Return [X, Y] of the center of cell containing provided text 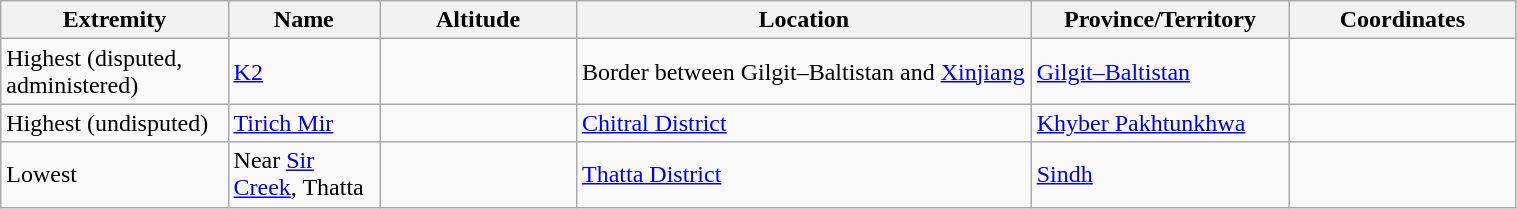
Border between Gilgit–Baltistan and Xinjiang [804, 72]
Near Sir Creek, Thatta [304, 174]
Highest (disputed, administered) [114, 72]
Highest (undisputed) [114, 123]
Altitude [478, 20]
Khyber Pakhtunkhwa [1160, 123]
K2 [304, 72]
Lowest [114, 174]
Tirich Mir [304, 123]
Location [804, 20]
Chitral District [804, 123]
Name [304, 20]
Thatta District [804, 174]
Sindh [1160, 174]
Province/Territory [1160, 20]
Extremity [114, 20]
Coordinates [1402, 20]
Gilgit–Baltistan [1160, 72]
